Provide the [x, y] coordinate of the cell's center where the given text is located.  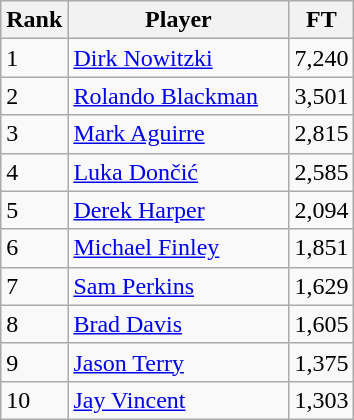
Jay Vincent [178, 400]
6 [34, 248]
5 [34, 210]
9 [34, 362]
8 [34, 324]
3 [34, 134]
1 [34, 58]
2,815 [322, 134]
1,851 [322, 248]
3,501 [322, 96]
1,375 [322, 362]
7,240 [322, 58]
2,585 [322, 172]
Sam Perkins [178, 286]
2,094 [322, 210]
FT [322, 20]
Brad Davis [178, 324]
7 [34, 286]
2 [34, 96]
4 [34, 172]
Michael Finley [178, 248]
1,605 [322, 324]
Rank [34, 20]
Dirk Nowitzki [178, 58]
Derek Harper [178, 210]
Jason Terry [178, 362]
Mark Aguirre [178, 134]
1,303 [322, 400]
Rolando Blackman [178, 96]
Player [178, 20]
10 [34, 400]
Luka Dončić [178, 172]
1,629 [322, 286]
